Output the (X, Y) coordinate of the center of the cell containing the given text.  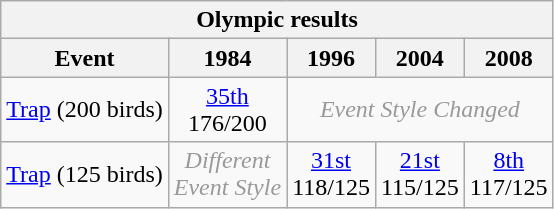
2008 (508, 58)
Trap (200 birds) (85, 110)
1996 (332, 58)
Trap (125 birds) (85, 174)
8th117/125 (508, 174)
Event Style Changed (420, 110)
31st118/125 (332, 174)
1984 (227, 58)
DifferentEvent Style (227, 174)
21st115/125 (420, 174)
35th176/200 (227, 110)
Event (85, 58)
Olympic results (277, 20)
2004 (420, 58)
